Locate the cell with the specified text and output its [X, Y] center coordinate. 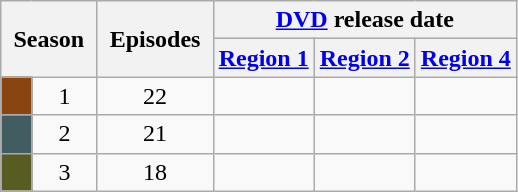
Region 2 [364, 58]
Region 4 [466, 58]
3 [64, 172]
18 [155, 172]
1 [64, 96]
22 [155, 96]
Episodes [155, 39]
2 [64, 134]
DVD release date [364, 20]
21 [155, 134]
Season [49, 39]
Region 1 [264, 58]
